Pinpoint the cell where the given text exists, returning its (X, Y) midpoint coordinate. 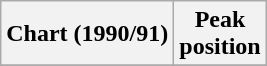
Peakposition (220, 34)
Chart (1990/91) (88, 34)
